For the text-containing cell, return its midpoint in (X, Y) coordinate format. 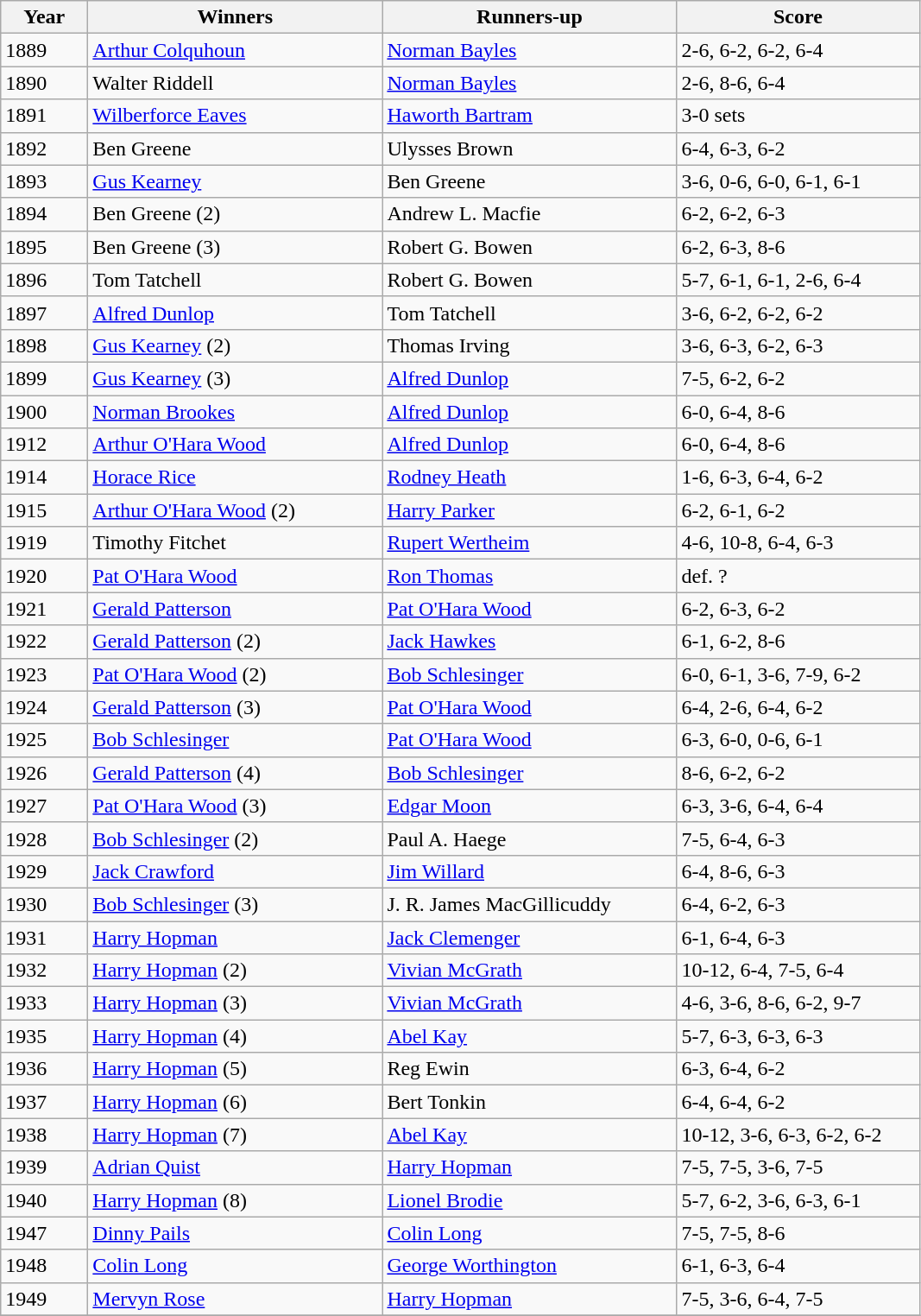
Gerald Patterson (4) (235, 773)
Andrew L. Macfie (530, 214)
Pat O'Hara Wood (2) (235, 674)
1949 (45, 1299)
6-4, 8-6, 6-3 (798, 871)
Norman Brookes (235, 412)
1912 (45, 445)
1920 (45, 576)
Harry Hopman (3) (235, 1003)
6-2, 6-2, 6-3 (798, 214)
Harry Hopman (7) (235, 1135)
Gus Kearney (3) (235, 378)
Gus Kearney (235, 181)
Wilberforce Eaves (235, 116)
1929 (45, 871)
Harry Parker (530, 510)
3-6, 6-2, 6-2, 6-2 (798, 313)
Gus Kearney (2) (235, 345)
1931 (45, 937)
1921 (45, 609)
1932 (45, 971)
Jack Hawkes (530, 642)
Runners-up (530, 17)
1924 (45, 707)
Bert Tonkin (530, 1102)
Arthur O'Hara Wood (2) (235, 510)
6-3, 6-4, 6-2 (798, 1069)
Gerald Patterson (2) (235, 642)
6-1, 6-4, 6-3 (798, 937)
2-6, 8-6, 6-4 (798, 83)
Harry Hopman (4) (235, 1036)
Rodney Heath (530, 478)
1890 (45, 83)
7-5, 3-6, 6-4, 7-5 (798, 1299)
7-5, 7-5, 3-6, 7-5 (798, 1167)
1-6, 6-3, 6-4, 6-2 (798, 478)
Ron Thomas (530, 576)
Timothy Fitchet (235, 543)
Ben Greene (2) (235, 214)
J. R. James MacGillicuddy (530, 904)
1889 (45, 50)
Rupert Wertheim (530, 543)
6-4, 2-6, 6-4, 6-2 (798, 707)
Adrian Quist (235, 1167)
4-6, 10-8, 6-4, 6-3 (798, 543)
1925 (45, 740)
Thomas Irving (530, 345)
3-6, 6-3, 6-2, 6-3 (798, 345)
1935 (45, 1036)
Gerald Patterson (3) (235, 707)
6-1, 6-2, 8-6 (798, 642)
1900 (45, 412)
6-1, 6-3, 6-4 (798, 1266)
1895 (45, 247)
1939 (45, 1167)
1899 (45, 378)
Bob Schlesinger (3) (235, 904)
1947 (45, 1233)
George Worthington (530, 1266)
Jack Clemenger (530, 937)
6-2, 6-1, 6-2 (798, 510)
1897 (45, 313)
1919 (45, 543)
Harry Hopman (2) (235, 971)
1914 (45, 478)
1930 (45, 904)
6-0, 6-1, 3-6, 7-9, 6-2 (798, 674)
3-0 sets (798, 116)
Bob Schlesinger (2) (235, 838)
Ben Greene (3) (235, 247)
Walter Riddell (235, 83)
Jack Crawford (235, 871)
1896 (45, 280)
1893 (45, 181)
1940 (45, 1200)
1937 (45, 1102)
1948 (45, 1266)
Haworth Bartram (530, 116)
Gerald Patterson (235, 609)
Lionel Brodie (530, 1200)
6-4, 6-2, 6-3 (798, 904)
1933 (45, 1003)
7-5, 7-5, 8-6 (798, 1233)
8-6, 6-2, 6-2 (798, 773)
6-4, 6-3, 6-2 (798, 149)
6-4, 6-4, 6-2 (798, 1102)
Score (798, 17)
Harry Hopman (5) (235, 1069)
Pat O'Hara Wood (3) (235, 806)
1892 (45, 149)
6-3, 3-6, 6-4, 6-4 (798, 806)
Dinny Pails (235, 1233)
Arthur Colquhoun (235, 50)
6-2, 6-3, 8-6 (798, 247)
6-3, 6-0, 0-6, 6-1 (798, 740)
Edgar Moon (530, 806)
10-12, 3-6, 6-3, 6-2, 6-2 (798, 1135)
Mervyn Rose (235, 1299)
1936 (45, 1069)
7-5, 6-4, 6-3 (798, 838)
1922 (45, 642)
1923 (45, 674)
Harry Hopman (6) (235, 1102)
2-6, 6-2, 6-2, 6-4 (798, 50)
5-7, 6-2, 3-6, 6-3, 6-1 (798, 1200)
5-7, 6-1, 6-1, 2-6, 6-4 (798, 280)
1891 (45, 116)
3-6, 0-6, 6-0, 6-1, 6-1 (798, 181)
1928 (45, 838)
6-2, 6-3, 6-2 (798, 609)
4-6, 3-6, 8-6, 6-2, 9-7 (798, 1003)
1915 (45, 510)
10-12, 6-4, 7-5, 6-4 (798, 971)
Horace Rice (235, 478)
Arthur O'Hara Wood (235, 445)
Year (45, 17)
1926 (45, 773)
Jim Willard (530, 871)
1938 (45, 1135)
5-7, 6-3, 6-3, 6-3 (798, 1036)
Ulysses Brown (530, 149)
Paul A. Haege (530, 838)
7-5, 6-2, 6-2 (798, 378)
1927 (45, 806)
Winners (235, 17)
1894 (45, 214)
def. ? (798, 576)
1898 (45, 345)
Harry Hopman (8) (235, 1200)
Reg Ewin (530, 1069)
